Locate the cell with the specified text and output its (X, Y) center coordinate. 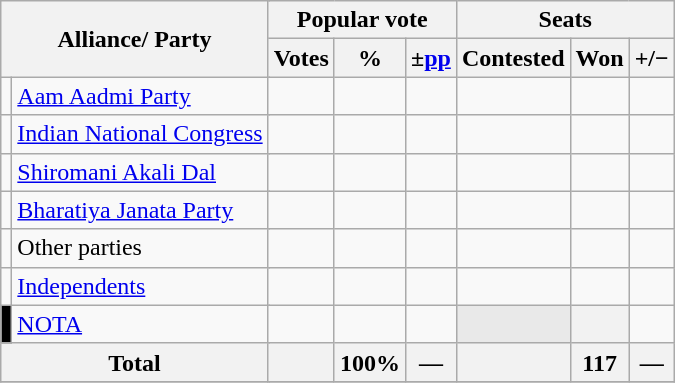
Popular vote (362, 20)
Bharatiya Janata Party (140, 210)
±pp (430, 58)
Shiromani Akali Dal (140, 172)
+/− (652, 58)
Total (134, 362)
Seats (565, 20)
Indian National Congress (140, 134)
Independents (140, 286)
Votes (301, 58)
Other parties (140, 248)
Won (600, 58)
117 (600, 362)
Aam Aadmi Party (140, 96)
NOTA (140, 324)
100% (370, 362)
% (370, 58)
Alliance/ Party (134, 39)
Contested (513, 58)
